For the text-containing cell, return its midpoint in [x, y] coordinate format. 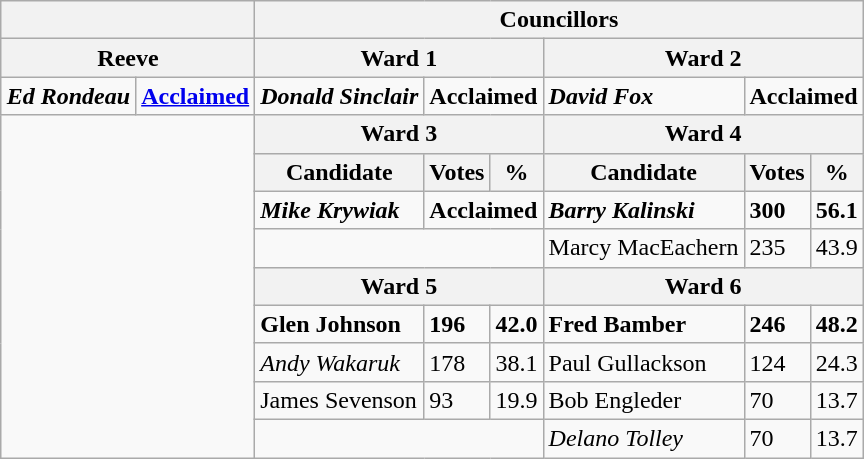
Barry Kalinski [644, 210]
Ward 3 [399, 134]
Ward 1 [399, 58]
56.1 [836, 210]
Fred Bamber [644, 324]
Ward 6 [703, 286]
42.0 [516, 324]
196 [457, 324]
178 [457, 362]
Reeve [128, 58]
David Fox [644, 96]
124 [777, 362]
235 [777, 248]
24.3 [836, 362]
93 [457, 400]
Ward 2 [703, 58]
Paul Gullackson [644, 362]
38.1 [516, 362]
James Sevenson [340, 400]
Ward 4 [703, 134]
Andy Wakaruk [340, 362]
246 [777, 324]
43.9 [836, 248]
Councillors [560, 20]
Delano Tolley [644, 438]
19.9 [516, 400]
Ed Rondeau [68, 96]
Glen Johnson [340, 324]
Mike Krywiak [340, 210]
Donald Sinclair [340, 96]
Ward 5 [399, 286]
Marcy MacEachern [644, 248]
48.2 [836, 324]
300 [777, 210]
Bob Engleder [644, 400]
